Search for the cell housing the specified text and yield its (X, Y) center coordinate. 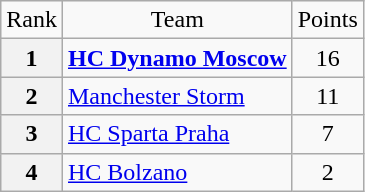
Rank (32, 20)
4 (32, 172)
3 (32, 134)
Manchester Storm (177, 96)
HC Sparta Praha (177, 134)
16 (328, 58)
HC Bolzano (177, 172)
11 (328, 96)
Team (177, 20)
HC Dynamo Moscow (177, 58)
7 (328, 134)
1 (32, 58)
Points (328, 20)
